Return the (X, Y) coordinate for the center point of the cell that contains the specified text.  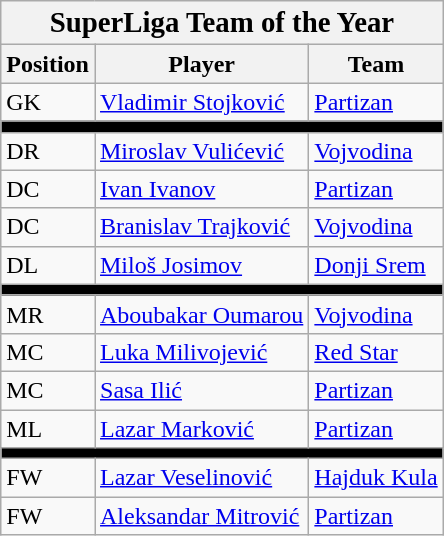
GK (48, 102)
MR (48, 314)
Ivan Ivanov (201, 189)
Red Star (376, 352)
Position (48, 64)
Sasa Ilić (201, 390)
Aboubakar Oumarou (201, 314)
Team (376, 64)
Donji Srem (376, 265)
Branislav Trajković (201, 227)
Player (201, 64)
Vladimir Stojković (201, 102)
Lazar Veselinović (201, 478)
Lazar Marković (201, 429)
Miroslav Vulićević (201, 151)
Miloš Josimov (201, 265)
ML (48, 429)
Aleksandar Mitrović (201, 516)
DL (48, 265)
Hajduk Kula (376, 478)
SuperLiga Team of the Year (222, 23)
Luka Milivojević (201, 352)
DR (48, 151)
